Output the (x, y) coordinate of the center of the cell containing the given text.  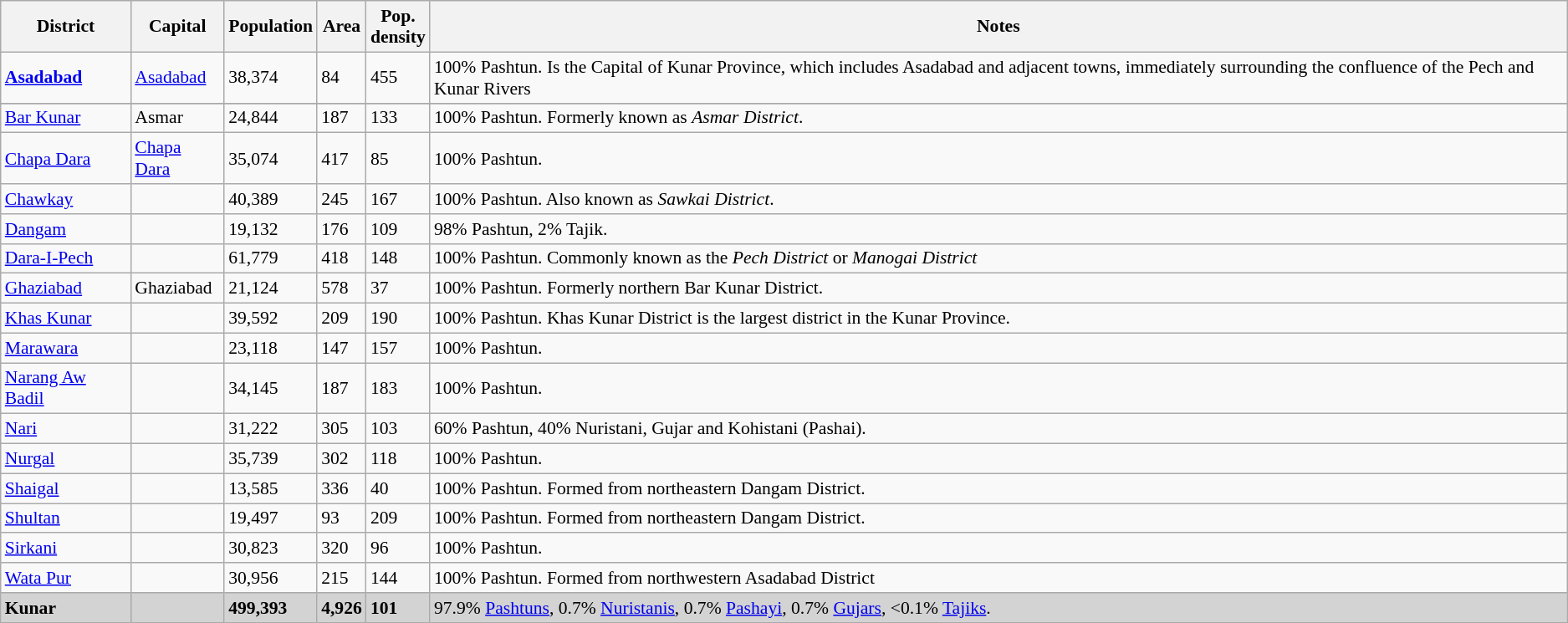
37 (398, 289)
Marawara (66, 348)
Nari (66, 429)
30,823 (271, 549)
305 (341, 429)
Dangam (66, 229)
Population (271, 27)
215 (341, 578)
Notes (999, 27)
Narang Aw Badil (66, 388)
Nurgal (66, 459)
4,926 (341, 608)
35,739 (271, 459)
Asmar (177, 118)
40 (398, 488)
417 (341, 159)
Khas Kunar (66, 319)
190 (398, 319)
Area (341, 27)
24,844 (271, 118)
320 (341, 549)
578 (341, 289)
96 (398, 549)
Chawkay (66, 199)
302 (341, 459)
100% Pashtun. Commonly known as the Pech District or Manogai District (999, 258)
Kunar (66, 608)
21,124 (271, 289)
19,132 (271, 229)
Wata Pur (66, 578)
167 (398, 199)
Bar Kunar (66, 118)
455 (398, 77)
157 (398, 348)
District (66, 27)
39,592 (271, 319)
100% Pashtun. Formerly known as Asmar District. (999, 118)
84 (341, 77)
100% Pashtun. Formed from northwestern Asadabad District (999, 578)
147 (341, 348)
245 (341, 199)
31,222 (271, 429)
144 (398, 578)
Shaigal (66, 488)
100% Pashtun. Khas Kunar District is the largest district in the Kunar Province. (999, 319)
13,585 (271, 488)
148 (398, 258)
61,779 (271, 258)
97.9% Pashtuns, 0.7% Nuristanis, 0.7% Pashayi, 0.7% Gujars, <0.1% Tajiks. (999, 608)
40,389 (271, 199)
35,074 (271, 159)
93 (341, 518)
133 (398, 118)
Sirkani (66, 549)
103 (398, 429)
183 (398, 388)
34,145 (271, 388)
100% Pashtun. Formerly northern Bar Kunar District. (999, 289)
418 (341, 258)
118 (398, 459)
85 (398, 159)
60% Pashtun, 40% Nuristani, Gujar and Kohistani (Pashai). (999, 429)
100% Pashtun. Also known as Sawkai District. (999, 199)
98% Pashtun, 2% Tajik. (999, 229)
176 (341, 229)
336 (341, 488)
Capital (177, 27)
Dara-I-Pech (66, 258)
499,393 (271, 608)
Pop.density (398, 27)
23,118 (271, 348)
Shultan (66, 518)
109 (398, 229)
101 (398, 608)
19,497 (271, 518)
30,956 (271, 578)
38,374 (271, 77)
